Pinpoint the cell where the given text exists, returning its [x, y] midpoint coordinate. 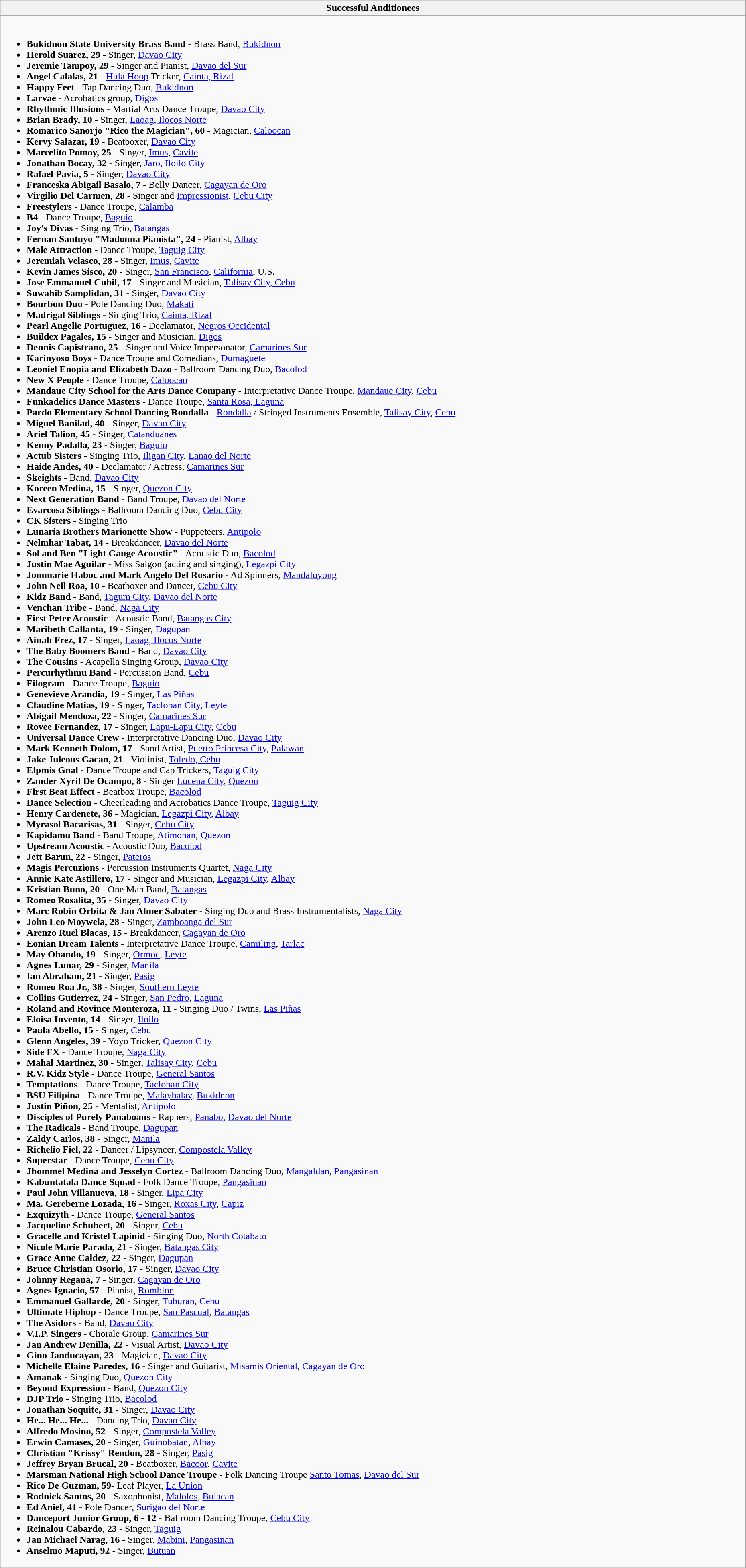
Successful Auditionees [373, 8]
